Locate the cell with the specified text and output its (X, Y) center coordinate. 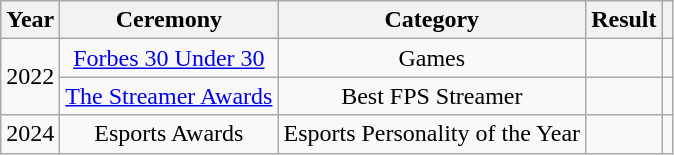
Games (432, 58)
Category (432, 20)
2022 (30, 77)
Ceremony (169, 20)
Year (30, 20)
2024 (30, 134)
Esports Awards (169, 134)
Best FPS Streamer (432, 96)
Forbes 30 Under 30 (169, 58)
Esports Personality of the Year (432, 134)
The Streamer Awards (169, 96)
Result (624, 20)
